Pinpoint the cell where the given text exists, returning its [X, Y] midpoint coordinate. 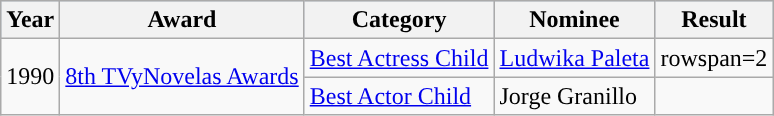
Best Actor Child [399, 96]
Result [714, 20]
1990 [30, 77]
Category [399, 20]
8th TVyNovelas Awards [182, 77]
Award [182, 20]
Jorge Granillo [574, 96]
Best Actress Child [399, 58]
Ludwika Paleta [574, 58]
rowspan=2 [714, 58]
Year [30, 20]
Nominee [574, 20]
